Pinpoint the cell where the given text exists, returning its [x, y] midpoint coordinate. 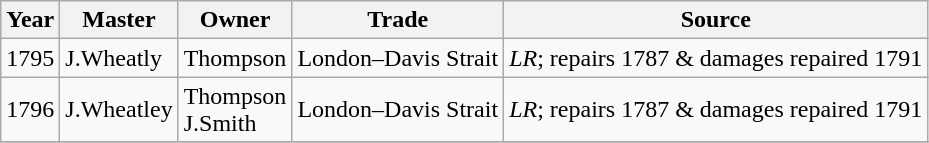
Owner [235, 20]
Trade [398, 20]
Year [30, 20]
Source [716, 20]
Master [119, 20]
1796 [30, 110]
1795 [30, 58]
J.Wheatly [119, 58]
Thompson [235, 58]
J.Wheatley [119, 110]
ThompsonJ.Smith [235, 110]
